Extract the [X, Y] coordinate from the center of the cell holding the provided text.  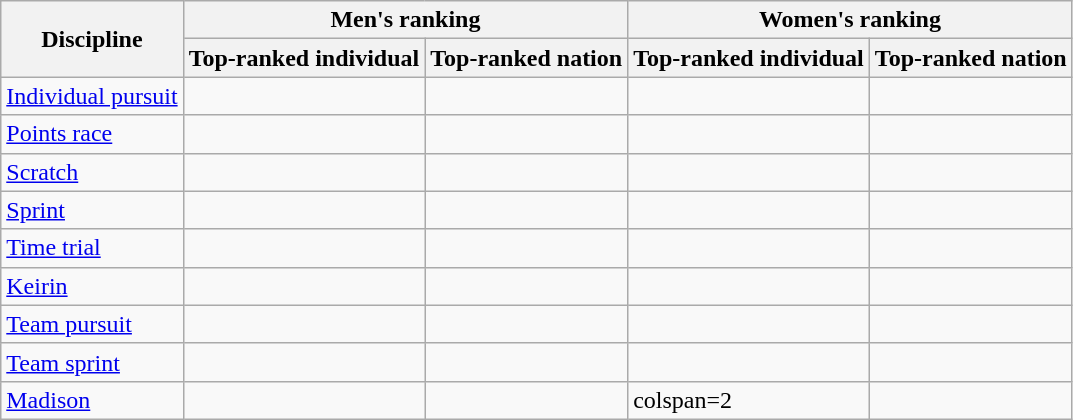
Scratch [92, 172]
Discipline [92, 39]
Points race [92, 134]
Men's ranking [406, 20]
Time trial [92, 248]
Sprint [92, 210]
Team sprint [92, 362]
Women's ranking [850, 20]
colspan=2 [749, 400]
Individual pursuit [92, 96]
Madison [92, 400]
Team pursuit [92, 324]
Keirin [92, 286]
